Locate the cell with the specified text and output its [x, y] center coordinate. 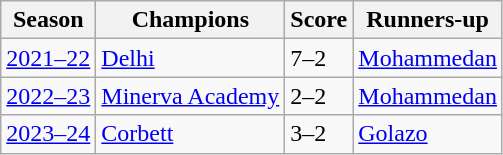
Delhi [190, 58]
7–2 [319, 58]
Golazo [428, 134]
3–2 [319, 134]
Season [48, 20]
2022–23 [48, 96]
Corbett [190, 134]
Minerva Academy [190, 96]
2–2 [319, 96]
Score [319, 20]
2021–22 [48, 58]
2023–24 [48, 134]
Champions [190, 20]
Runners-up [428, 20]
